Output the (x, y) coordinate of the center of the cell containing the given text.  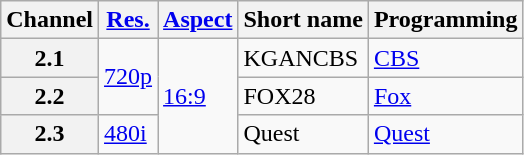
Channel (50, 20)
KGANCBS (303, 58)
Programming (446, 20)
Aspect (198, 20)
Fox (446, 96)
2.2 (50, 96)
Short name (303, 20)
FOX28 (303, 96)
Res. (128, 20)
2.1 (50, 58)
CBS (446, 58)
480i (128, 134)
720p (128, 77)
2.3 (50, 134)
16:9 (198, 96)
